Output the (x, y) coordinate of the center of the cell containing the given text.  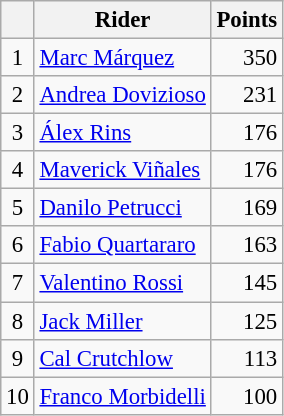
5 (18, 208)
Cal Crutchlow (122, 358)
Franco Morbidelli (122, 396)
Jack Miller (122, 321)
125 (246, 321)
163 (246, 245)
6 (18, 245)
113 (246, 358)
169 (246, 208)
Rider (122, 20)
1 (18, 58)
Maverick Viñales (122, 170)
100 (246, 396)
Points (246, 20)
3 (18, 133)
2 (18, 95)
Álex Rins (122, 133)
Valentino Rossi (122, 283)
7 (18, 283)
145 (246, 283)
350 (246, 58)
4 (18, 170)
10 (18, 396)
9 (18, 358)
Andrea Dovizioso (122, 95)
Marc Márquez (122, 58)
231 (246, 95)
Danilo Petrucci (122, 208)
Fabio Quartararo (122, 245)
8 (18, 321)
